Detect which cell encompasses the target text, then output its (x, y) center coordinate. 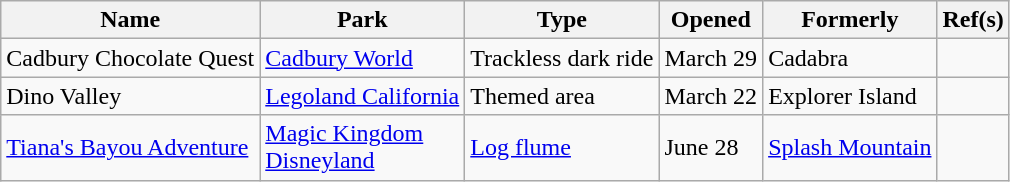
Log flume (562, 148)
Tiana's Bayou Adventure (130, 148)
Cadbury World (362, 58)
June 28 (711, 148)
Park (362, 20)
Ref(s) (973, 20)
March 29 (711, 58)
Cadbury Chocolate Quest (130, 58)
Opened (711, 20)
Magic Kingdom Disneyland (362, 148)
Trackless dark ride (562, 58)
Explorer Island (850, 96)
Name (130, 20)
Splash Mountain (850, 148)
March 22 (711, 96)
Legoland California (362, 96)
Formerly (850, 20)
Type (562, 20)
Themed area (562, 96)
Cadabra (850, 58)
Dino Valley (130, 96)
